Find where the given text appears and provide that cell's center as [X, Y] coordinate. 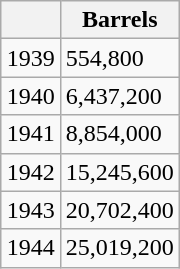
1940 [30, 96]
Barrels [120, 20]
15,245,600 [120, 172]
554,800 [120, 58]
1943 [30, 210]
6,437,200 [120, 96]
8,854,000 [120, 134]
20,702,400 [120, 210]
1939 [30, 58]
25,019,200 [120, 248]
1944 [30, 248]
1942 [30, 172]
1941 [30, 134]
